Provide the (X, Y) coordinate of the cell's center where the given text is located.  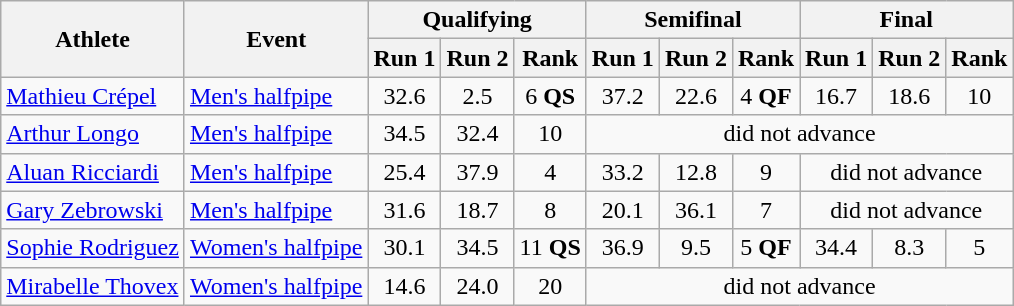
8 (550, 210)
33.2 (622, 172)
4 (550, 172)
32.6 (404, 96)
Event (276, 39)
14.6 (404, 286)
Mathieu Crépel (93, 96)
6 QS (550, 96)
20.1 (622, 210)
Sophie Rodriguez (93, 248)
Final (906, 20)
31.6 (404, 210)
9.5 (696, 248)
7 (766, 210)
12.8 (696, 172)
Qualifying (477, 20)
Gary Zebrowski (93, 210)
Arthur Longo (93, 134)
20 (550, 286)
16.7 (836, 96)
11 QS (550, 248)
18.7 (478, 210)
Athlete (93, 39)
36.9 (622, 248)
Semifinal (692, 20)
4 QF (766, 96)
18.6 (910, 96)
5 (980, 248)
34.4 (836, 248)
8.3 (910, 248)
2.5 (478, 96)
37.9 (478, 172)
9 (766, 172)
25.4 (404, 172)
Mirabelle Thovex (93, 286)
36.1 (696, 210)
24.0 (478, 286)
22.6 (696, 96)
30.1 (404, 248)
Aluan Ricciardi (93, 172)
5 QF (766, 248)
37.2 (622, 96)
32.4 (478, 134)
